Identify which cell holds the provided text, then report its (X, Y) central coordinate. 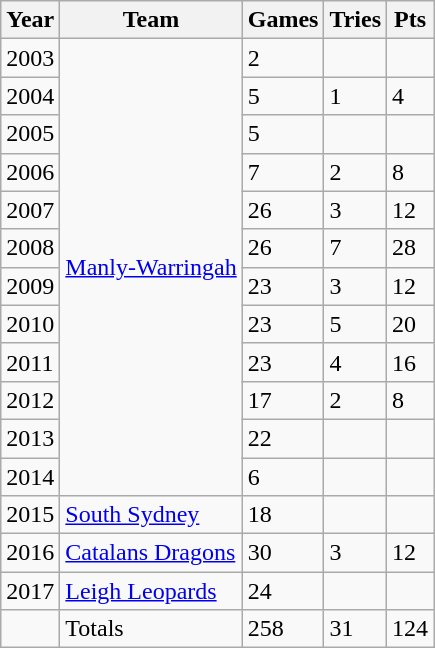
124 (410, 629)
Catalans Dragons (151, 553)
2011 (30, 362)
258 (283, 629)
2004 (30, 96)
2012 (30, 400)
Tries (356, 20)
22 (283, 438)
2015 (30, 515)
31 (356, 629)
2016 (30, 553)
Year (30, 20)
2013 (30, 438)
Games (283, 20)
20 (410, 324)
2010 (30, 324)
6 (283, 477)
Pts (410, 20)
2009 (30, 286)
Manly-Warringah (151, 268)
2003 (30, 58)
2008 (30, 248)
2007 (30, 210)
1 (356, 96)
2017 (30, 591)
Leigh Leopards (151, 591)
2005 (30, 134)
Totals (151, 629)
Team (151, 20)
2006 (30, 172)
30 (283, 553)
16 (410, 362)
17 (283, 400)
South Sydney (151, 515)
18 (283, 515)
2014 (30, 477)
28 (410, 248)
24 (283, 591)
